Detect which cell encompasses the target text, then output its (x, y) center coordinate. 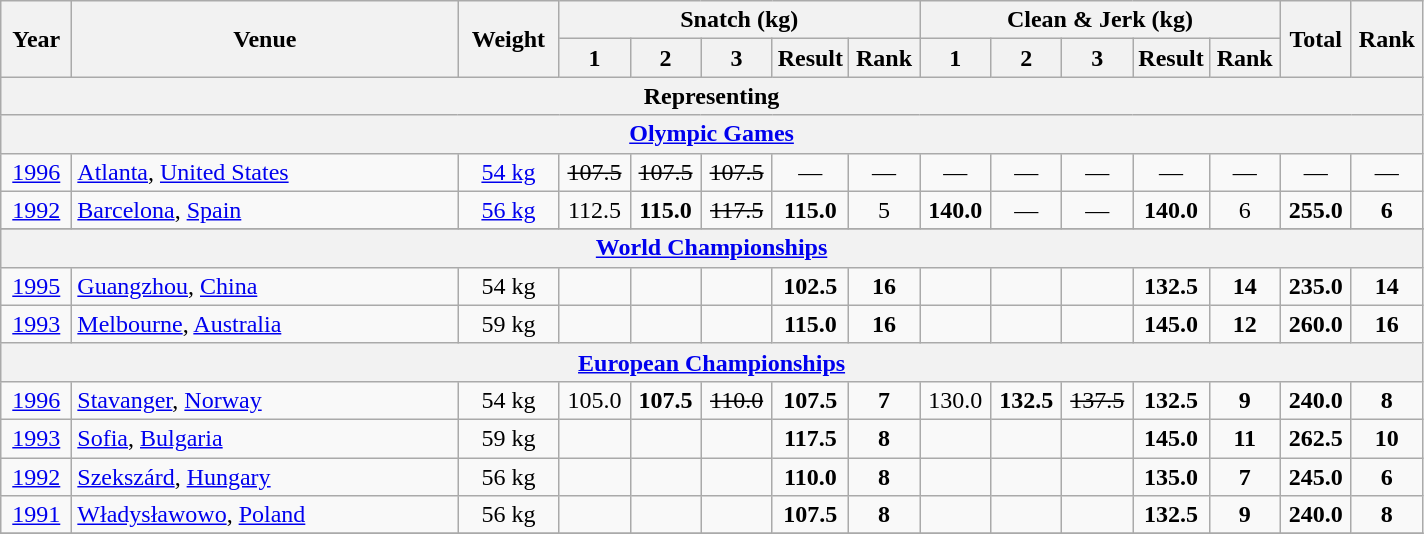
1995 (36, 286)
Melbourne, Australia (265, 324)
Atlanta, United States (265, 172)
1991 (36, 515)
Szekszárd, Hungary (265, 477)
Total (1316, 39)
102.5 (810, 286)
262.5 (1316, 438)
Representing (712, 96)
Guangzhou, China (265, 286)
245.0 (1316, 477)
135.0 (1171, 477)
5 (884, 210)
Year (36, 39)
Barcelona, Spain (265, 210)
Venue (265, 39)
105.0 (594, 400)
Snatch (kg) (740, 20)
255.0 (1316, 210)
130.0 (956, 400)
12 (1244, 324)
Weight (508, 39)
Olympic Games (712, 134)
10 (1386, 438)
European Championships (712, 362)
Clean & Jerk (kg) (1100, 20)
235.0 (1316, 286)
Władysławowo, Poland (265, 515)
Sofia, Bulgaria (265, 438)
World Championships (712, 248)
137.5 (1098, 400)
Stavanger, Norway (265, 400)
11 (1244, 438)
112.5 (594, 210)
260.0 (1316, 324)
